Pinpoint the cell where the given text exists, returning its (x, y) midpoint coordinate. 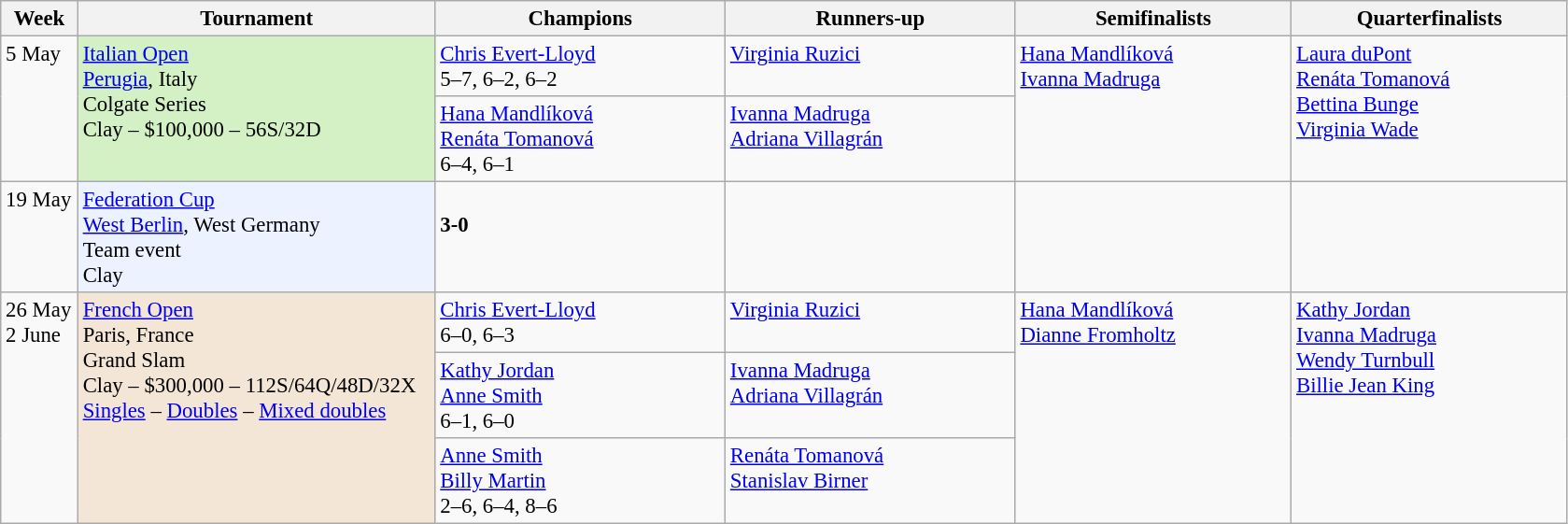
Laura duPont Renáta Tomanová Bettina Bunge Virginia Wade (1430, 109)
Kathy Jordan Anne Smith 6–1, 6–0 (581, 396)
Italian Open Perugia, ItalyColgate SeriesClay – $100,000 – 56S/32D (256, 109)
Week (39, 19)
Hana Mandlíková Renáta Tomanová 6–4, 6–1 (581, 139)
Tournament (256, 19)
Chris Evert-Lloyd6–0, 6–3 (581, 323)
5 May (39, 109)
French Open Paris, FranceGrand SlamClay – $300,000 – 112S/64Q/48D/32X Singles – Doubles – Mixed doubles (256, 408)
Hana Mandlíková Ivanna Madruga (1153, 109)
26 May2 June (39, 408)
Hana Mandlíková Dianne Fromholtz (1153, 408)
Federation Cup West Berlin, West GermanyTeam eventClay (256, 237)
Kathy Jordan Ivanna Madruga Wendy Turnbull Billie Jean King (1430, 408)
19 May (39, 237)
Quarterfinalists (1430, 19)
Chris Evert-Lloyd5–7, 6–2, 6–2 (581, 67)
3-0 (581, 237)
Champions (581, 19)
Semifinalists (1153, 19)
Runners-up (870, 19)
